Extract the (X, Y) coordinate from the center of the cell holding the provided text.  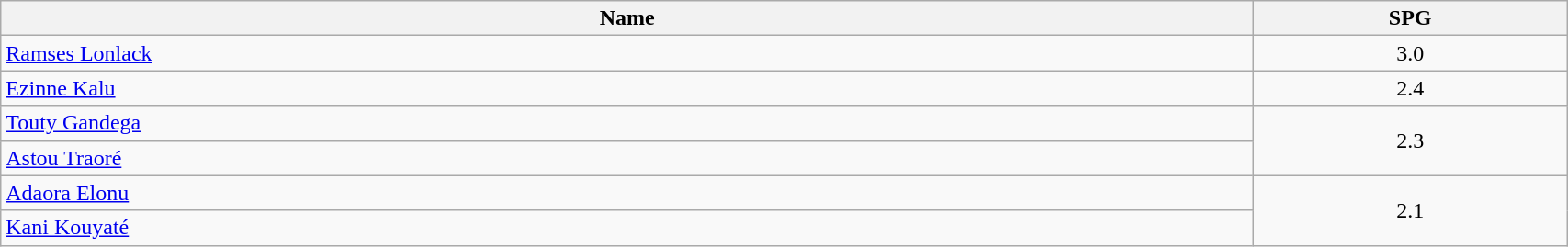
3.0 (1411, 53)
Ezinne Kalu (627, 88)
Astou Traoré (627, 158)
2.1 (1411, 210)
2.3 (1411, 140)
Name (627, 18)
Ramses Lonlack (627, 53)
Touty Gandega (627, 123)
Adaora Elonu (627, 193)
Kani Kouyaté (627, 228)
SPG (1411, 18)
2.4 (1411, 88)
